Detect which cell encompasses the target text, then output its (X, Y) center coordinate. 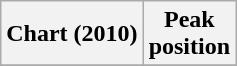
Chart (2010) (72, 34)
Peakposition (189, 34)
